For the text-containing cell, return its midpoint in [X, Y] coordinate format. 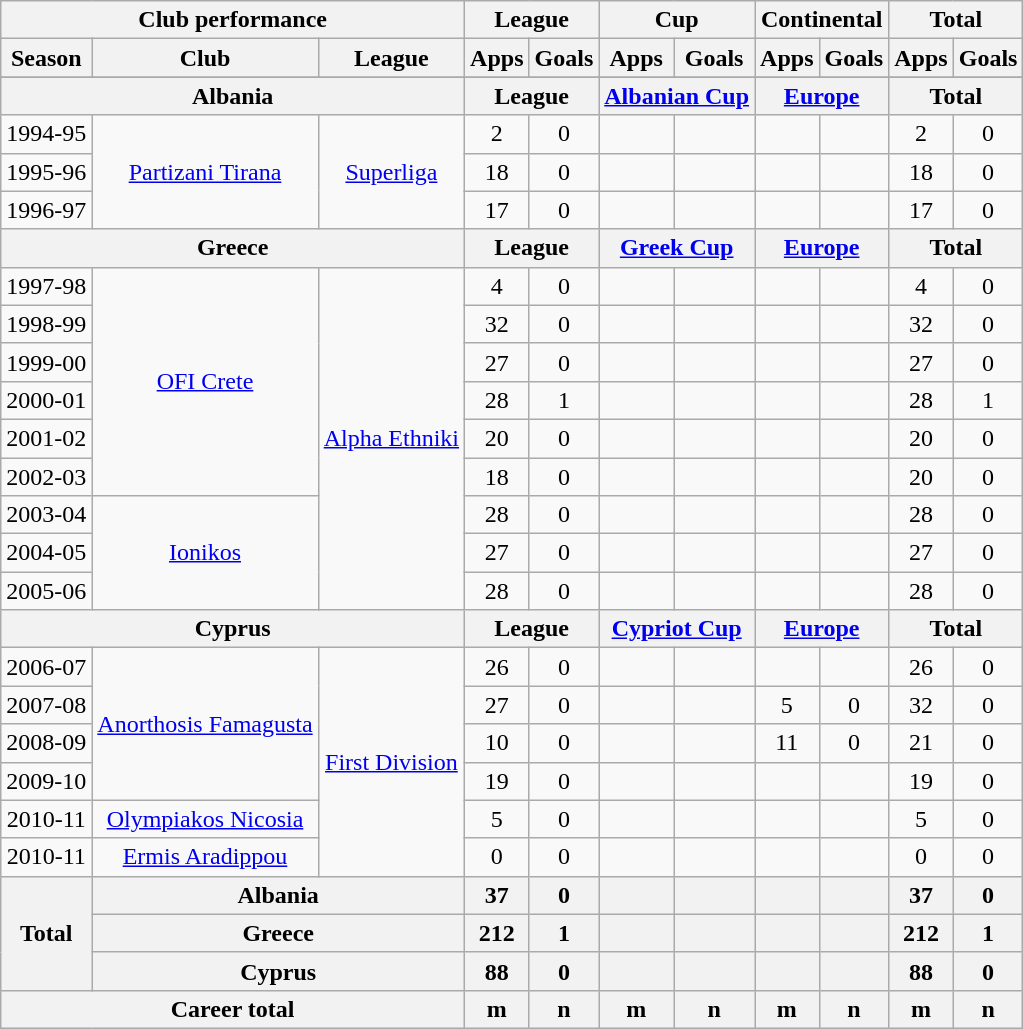
First Division [391, 762]
2007-08 [46, 705]
21 [921, 743]
1996-97 [46, 210]
2006-07 [46, 667]
Alpha Ethniki [391, 438]
Albanian Cup [677, 96]
1994-95 [46, 134]
1995-96 [46, 172]
Partizani Tirana [205, 172]
Ionikos [205, 553]
11 [787, 743]
1998-99 [46, 324]
10 [497, 743]
Season [46, 58]
Olympiakos Nicosia [205, 819]
2001-02 [46, 438]
Club performance [233, 20]
2004-05 [46, 553]
2009-10 [46, 781]
2003-04 [46, 515]
2005-06 [46, 591]
1999-00 [46, 362]
Cypriot Cup [677, 629]
Greek Cup [677, 248]
Superliga [391, 172]
OFI Crete [205, 381]
Cup [677, 20]
Club [205, 58]
2000-01 [46, 400]
Anorthosis Famagusta [205, 724]
2002-03 [46, 477]
Continental [822, 20]
2008-09 [46, 743]
1997-98 [46, 286]
Ermis Aradippou [205, 857]
Career total [233, 1009]
